Search for the cell housing the specified text and yield its [X, Y] center coordinate. 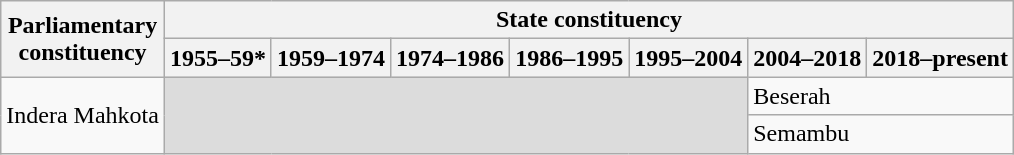
1974–1986 [450, 58]
2004–2018 [808, 58]
1995–2004 [688, 58]
Indera Mahkota [83, 115]
Semambu [881, 134]
1959–1974 [330, 58]
State constituency [588, 20]
2018–present [940, 58]
1986–1995 [570, 58]
Parliamentaryconstituency [83, 39]
1955–59* [218, 58]
Beserah [881, 96]
